Locate the cell with the specified text and output its [x, y] center coordinate. 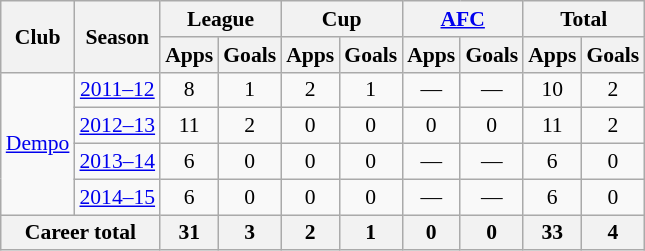
Club [38, 36]
8 [189, 90]
Total [584, 19]
2014–15 [117, 197]
AFC [462, 19]
2012–13 [117, 126]
Cup [342, 19]
2013–14 [117, 162]
4 [612, 233]
Dempo [38, 143]
Season [117, 36]
3 [250, 233]
2011–12 [117, 90]
10 [552, 90]
31 [189, 233]
Career total [80, 233]
33 [552, 233]
League [220, 19]
